Capture the cell that displays the provided text and extract its [x, y] central coordinate. 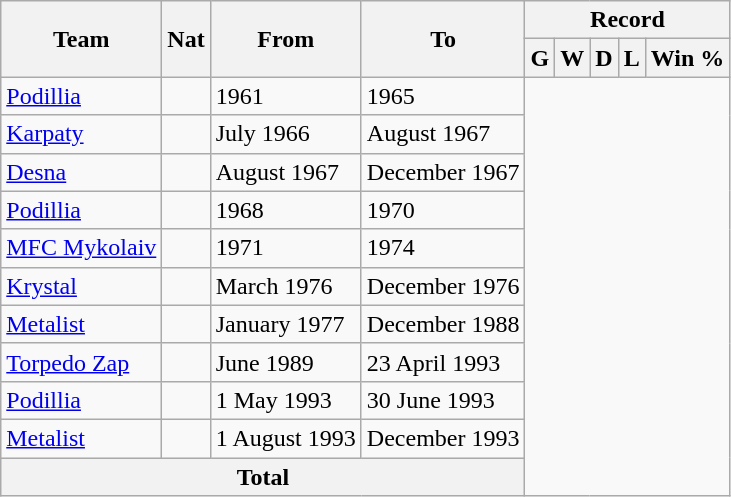
MFC Mykolaiv [82, 248]
1968 [286, 210]
Record [628, 20]
W [572, 58]
1965 [443, 96]
1 August 1993 [286, 438]
December 1967 [443, 172]
1 May 1993 [286, 400]
1971 [286, 248]
June 1989 [286, 362]
1961 [286, 96]
D [604, 58]
January 1977 [286, 324]
December 1976 [443, 286]
Torpedo Zap [82, 362]
Team [82, 39]
December 1993 [443, 438]
Nat [186, 39]
December 1988 [443, 324]
Karpaty [82, 134]
G [540, 58]
L [632, 58]
From [286, 39]
To [443, 39]
30 June 1993 [443, 400]
Desna [82, 172]
1970 [443, 210]
March 1976 [286, 286]
Total [263, 477]
1974 [443, 248]
Win % [688, 58]
Krystal [82, 286]
23 April 1993 [443, 362]
July 1966 [286, 134]
